Return (x, y) of the center of cell containing provided text 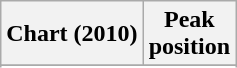
Chart (2010) (72, 34)
Peakposition (189, 34)
